For the text-containing cell, return its midpoint in [X, Y] coordinate format. 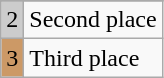
Second place [93, 20]
2 [12, 20]
3 [12, 58]
Third place [93, 58]
